Find where the given text appears and provide that cell's center as (x, y) coordinate. 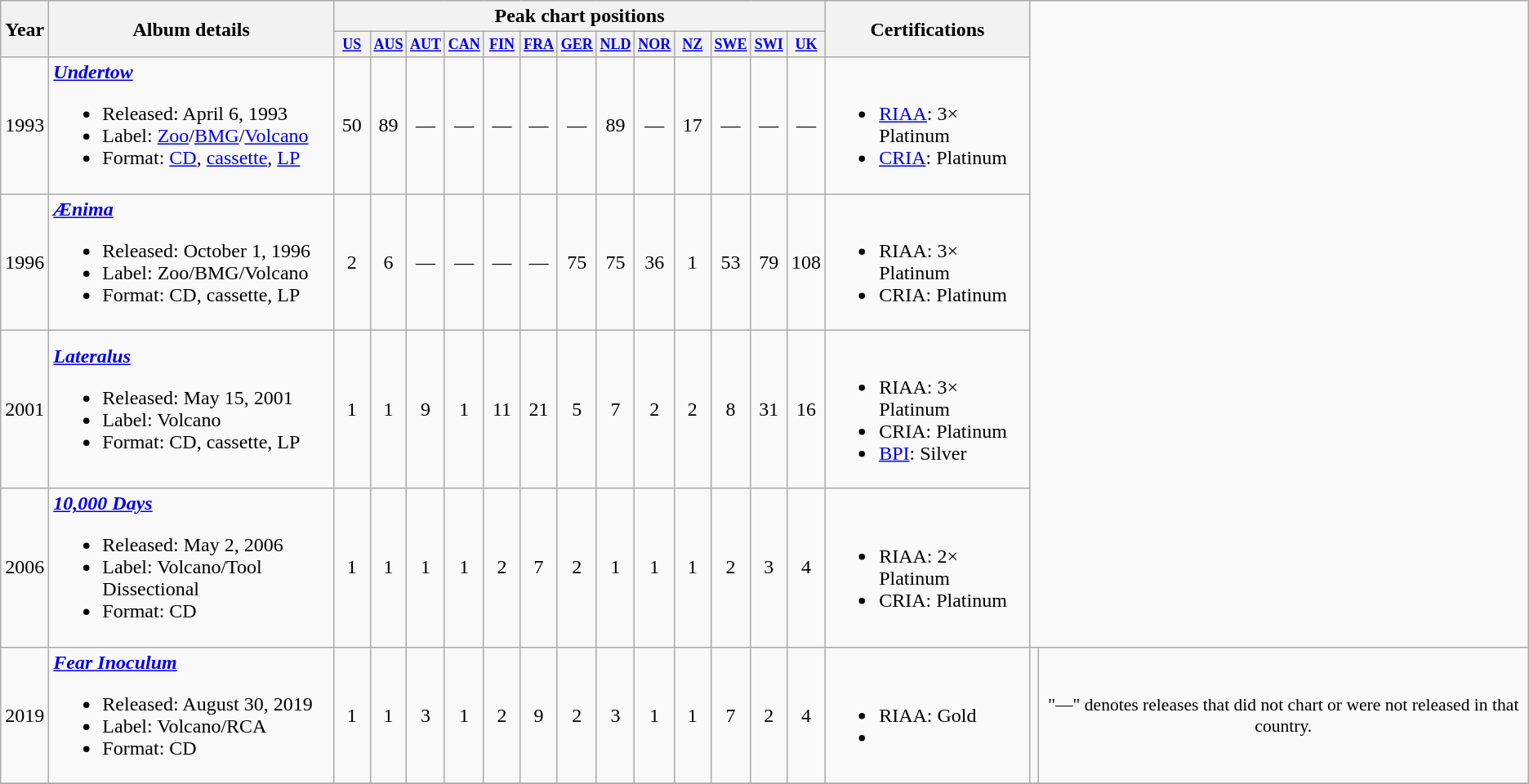
US (351, 44)
50 (351, 126)
NZ (693, 44)
31 (769, 409)
21 (539, 409)
36 (655, 261)
Fear InoculumReleased: August 30, 2019Label: Volcano/RCAFormat: CD (191, 715)
SWI (769, 44)
16 (807, 409)
8 (730, 409)
1993 (25, 126)
2006 (25, 568)
Peak chart positions (579, 16)
53 (730, 261)
108 (807, 261)
FRA (539, 44)
Year (25, 29)
11 (501, 409)
AUT (426, 44)
Album details (191, 29)
Certifications (928, 29)
NOR (655, 44)
RIAA: 3× PlatinumCRIA: PlatinumBPI: Silver (928, 409)
10,000 DaysReleased: May 2, 2006Label: Volcano/Tool DissectionalFormat: CD (191, 568)
RIAA: 2× PlatinumCRIA: Platinum (928, 568)
FIN (501, 44)
CAN (464, 44)
RIAA: Gold (928, 715)
LateralusReleased: May 15, 2001Label: VolcanoFormat: CD, cassette, LP (191, 409)
2019 (25, 715)
GER (577, 44)
ÆnimaReleased: October 1, 1996Label: Zoo/BMG/VolcanoFormat: CD, cassette, LP (191, 261)
1996 (25, 261)
5 (577, 409)
2001 (25, 409)
SWE (730, 44)
"—" denotes releases that did not chart or were not released in that country. (1283, 715)
17 (693, 126)
UndertowReleased: April 6, 1993Label: Zoo/BMG/VolcanoFormat: CD, cassette, LP (191, 126)
NLD (616, 44)
79 (769, 261)
AUS (389, 44)
6 (389, 261)
UK (807, 44)
